Scan for the cell matching the given text and deliver its [X, Y] coordinate at center. 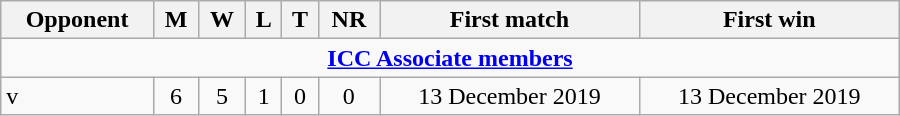
Opponent [78, 20]
NR [348, 20]
ICC Associate members [450, 58]
v [78, 96]
First match [510, 20]
T [300, 20]
5 [222, 96]
W [222, 20]
6 [176, 96]
M [176, 20]
1 [264, 96]
First win [769, 20]
L [264, 20]
